Extract the (x, y) coordinate from the center of the cell holding the provided text.  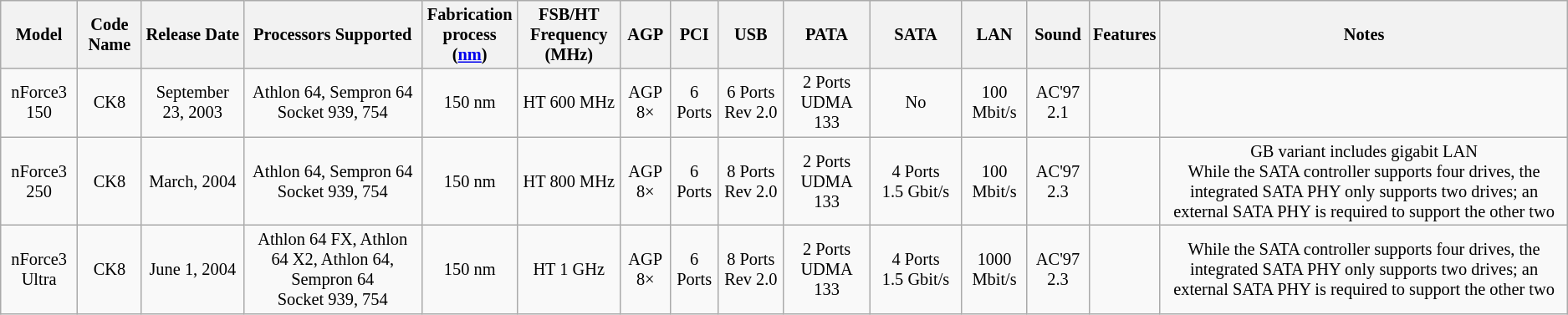
No (916, 103)
FSB/HTFrequency (MHz) (569, 34)
September 23, 2003 (192, 103)
HT 600 MHz (569, 103)
HT 800 MHz (569, 181)
Processors Supported (333, 34)
Features (1124, 34)
USB (751, 34)
nForce3 250 (39, 181)
HT 1 GHz (569, 269)
Model (39, 34)
Sound (1058, 34)
nForce3 150 (39, 103)
6 Ports Rev 2.0 (751, 103)
nForce3 Ultra (39, 269)
March, 2004 (192, 181)
Fabricationprocess (nm) (470, 34)
AC'97 2.1 (1058, 103)
PCI (694, 34)
Athlon 64 FX, Athlon 64 X2, Athlon 64, Sempron 64Socket 939, 754 (333, 269)
SATA (916, 34)
AGP (646, 34)
Code Name (109, 34)
Notes (1364, 34)
1000 Mbit/s (994, 269)
June 1, 2004 (192, 269)
Release Date (192, 34)
LAN (994, 34)
PATA (826, 34)
